Scan for the cell matching the given text and deliver its [x, y] coordinate at center. 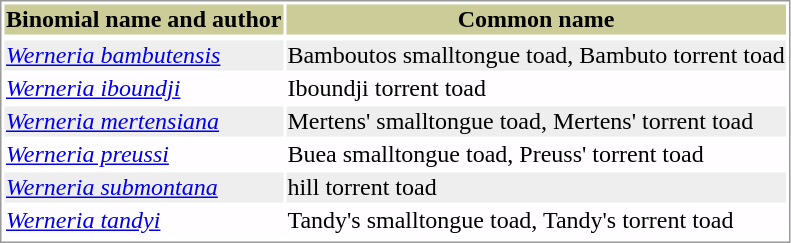
Common name [536, 19]
Tandy's smalltongue toad, Tandy's torrent toad [536, 221]
Binomial name and author [143, 19]
Werneria bambutensis [143, 55]
Werneria iboundji [143, 89]
Werneria submontana [143, 187]
Iboundji torrent toad [536, 89]
Werneria preussi [143, 155]
Werneria mertensiana [143, 121]
Mertens' smalltongue toad, Mertens' torrent toad [536, 121]
Buea smalltongue toad, Preuss' torrent toad [536, 155]
Bamboutos smalltongue toad, Bambuto torrent toad [536, 55]
Werneria tandyi [143, 221]
hill torrent toad [536, 187]
